Return [X, Y] of the center of cell containing provided text 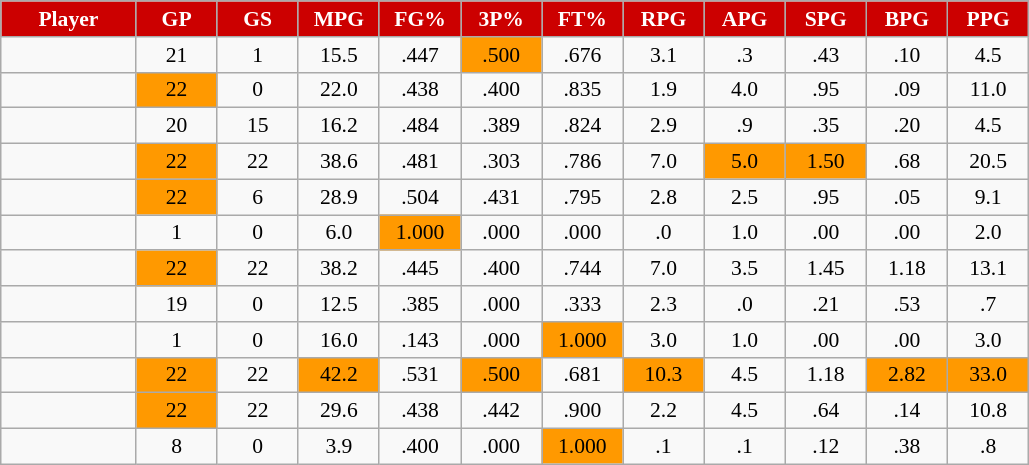
15.5 [338, 55]
.20 [906, 126]
.824 [582, 126]
.447 [420, 55]
4.0 [744, 90]
33.0 [988, 375]
.389 [502, 126]
.05 [906, 197]
.786 [582, 162]
.12 [826, 447]
19 [176, 304]
38.6 [338, 162]
2.0 [988, 233]
8 [176, 447]
2.9 [664, 126]
2.82 [906, 375]
.35 [826, 126]
FG% [420, 19]
.21 [826, 304]
11.0 [988, 90]
21 [176, 55]
.303 [502, 162]
RPG [664, 19]
42.2 [338, 375]
13.1 [988, 269]
BPG [906, 19]
.835 [582, 90]
GS [258, 19]
Player [68, 19]
2.3 [664, 304]
5.0 [744, 162]
.744 [582, 269]
.8 [988, 447]
GP [176, 19]
2.5 [744, 197]
10.8 [988, 411]
.53 [906, 304]
MPG [338, 19]
.09 [906, 90]
6 [258, 197]
20.5 [988, 162]
6.0 [338, 233]
.10 [906, 55]
1.50 [826, 162]
.481 [420, 162]
20 [176, 126]
3.9 [338, 447]
.385 [420, 304]
.9 [744, 126]
3.1 [664, 55]
12.5 [338, 304]
10.3 [664, 375]
FT% [582, 19]
16.2 [338, 126]
.442 [502, 411]
.68 [906, 162]
1.45 [826, 269]
APG [744, 19]
.43 [826, 55]
38.2 [338, 269]
.14 [906, 411]
.795 [582, 197]
.333 [582, 304]
2.2 [664, 411]
1.9 [664, 90]
.431 [502, 197]
16.0 [338, 340]
.64 [826, 411]
3P% [502, 19]
3.5 [744, 269]
.900 [582, 411]
29.6 [338, 411]
.676 [582, 55]
.504 [420, 197]
2.8 [664, 197]
.3 [744, 55]
PPG [988, 19]
SPG [826, 19]
.445 [420, 269]
22.0 [338, 90]
.484 [420, 126]
9.1 [988, 197]
.38 [906, 447]
15 [258, 126]
.143 [420, 340]
.531 [420, 375]
28.9 [338, 197]
.681 [582, 375]
.7 [988, 304]
